Extract the (x, y) coordinate from the center of the cell holding the provided text.  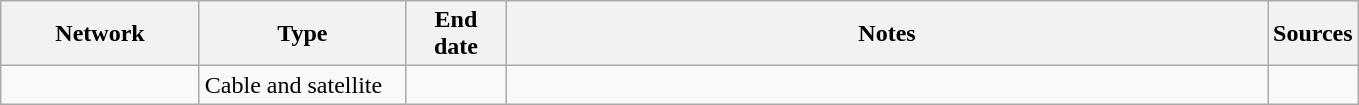
Network (100, 34)
Type (302, 34)
End date (456, 34)
Cable and satellite (302, 85)
Sources (1314, 34)
Notes (886, 34)
